Extract the (X, Y) coordinate from the center of the cell holding the provided text.  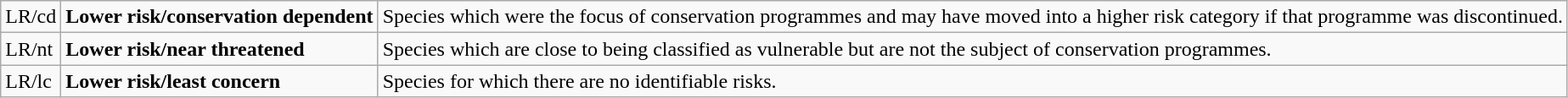
Species which were the focus of conservation programmes and may have moved into a higher risk category if that programme was discontinued. (973, 17)
LR/nt (31, 49)
Species which are close to being classified as vulnerable but are not the subject of conservation programmes. (973, 49)
Lower risk/near threatened (219, 49)
LR/lc (31, 81)
Lower risk/conservation dependent (219, 17)
Lower risk/least concern (219, 81)
LR/cd (31, 17)
Species for which there are no identifiable risks. (973, 81)
